Scan for the cell matching the given text and deliver its [x, y] coordinate at center. 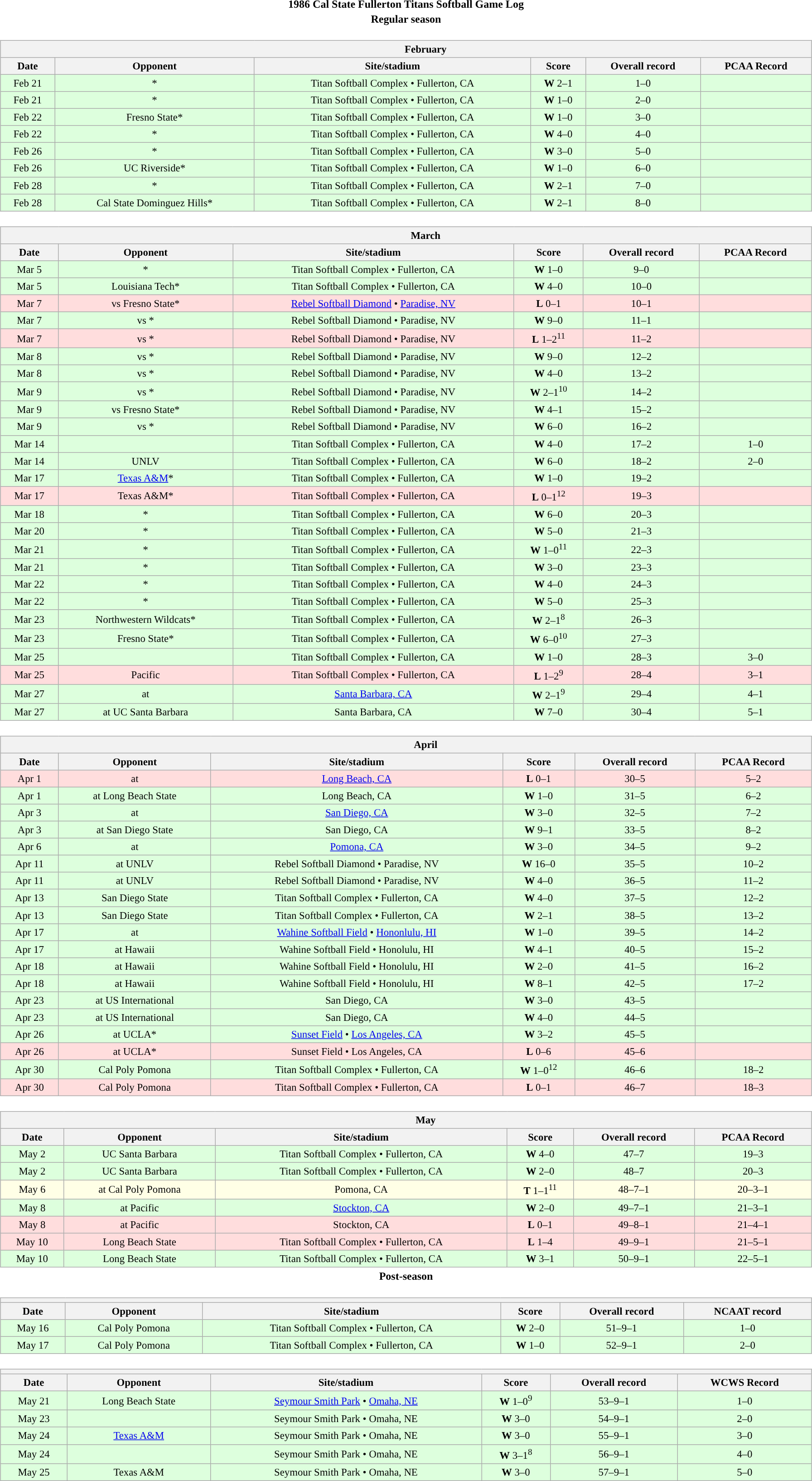
W 2–110 [548, 392]
50–9–1 [633, 1258]
March [406, 235]
February [406, 49]
28–3 [641, 657]
6–2 [754, 796]
55–9–1 [614, 1436]
L 1–211 [548, 338]
May 6 [32, 1189]
9–2 [754, 847]
42–5 [634, 983]
38–5 [634, 915]
W 2–19 [548, 694]
36–5 [634, 881]
Louisiana Tech* [146, 286]
Mar 20 [29, 531]
W 7–0 [548, 712]
39–5 [634, 932]
W 3–2 [538, 1034]
L 1–29 [548, 675]
Cal State Dominguez Hills* [155, 203]
at Long Beach State [135, 796]
46–7 [634, 1088]
44–5 [634, 1017]
5–2 [754, 779]
52–9–1 [622, 1345]
25–3 [641, 602]
May 21 [34, 1401]
4–1 [755, 694]
19–2 [641, 478]
23–3 [641, 567]
21–3–1 [753, 1208]
10–2 [754, 864]
22–5–1 [753, 1258]
W 3–1 [540, 1258]
22–3 [641, 549]
30–4 [641, 712]
W 16–0 [538, 864]
Pacific [146, 675]
6–0 [643, 168]
31–5 [634, 796]
Mar 18 [29, 514]
43–5 [634, 1000]
26–3 [641, 619]
21–5–1 [753, 1242]
35–5 [634, 864]
May [406, 1120]
T 1–111 [540, 1189]
L 1–4 [540, 1242]
10–0 [641, 286]
8–2 [754, 830]
W 1–09 [516, 1401]
53–9–1 [614, 1401]
34–5 [634, 847]
49–8–1 [633, 1224]
at San Diego State [135, 830]
April [406, 745]
UNLV [146, 461]
at UC Santa Barbara [146, 712]
54–9–1 [614, 1419]
Apr 6 [30, 847]
W 9–1 [538, 830]
28–4 [641, 675]
May 17 [33, 1345]
48–7–1 [633, 1189]
48–7 [633, 1171]
56–9–1 [614, 1454]
7–0 [643, 185]
L 0–112 [548, 496]
8–0 [643, 203]
Wahine Softball Field • Hononlulu, HI [357, 932]
18–3 [754, 1088]
46–6 [634, 1069]
9–0 [641, 269]
47–7 [633, 1154]
Northwestern Wildcats* [146, 619]
W 8–1 [538, 983]
29–4 [641, 694]
3–1 [755, 675]
W 2–18 [548, 619]
20–3–1 [753, 1189]
40–5 [634, 949]
21–3 [641, 531]
32–5 [634, 813]
49–9–1 [633, 1242]
5–1 [755, 712]
7–2 [754, 813]
W 6–010 [548, 638]
May 25 [34, 1472]
27–3 [641, 638]
45–6 [634, 1051]
UC Riverside* [155, 168]
W 1–011 [548, 549]
45–5 [634, 1034]
24–3 [641, 584]
WCWS Record [744, 1383]
33–5 [634, 830]
49–7–1 [633, 1208]
W 3–18 [516, 1454]
41–5 [634, 966]
30–5 [634, 779]
11–1 [641, 320]
37–5 [634, 898]
51–9–1 [622, 1328]
L 0–6 [538, 1051]
21–4–1 [753, 1224]
W 1–012 [538, 1069]
at Cal Poly Pomona [140, 1189]
May 23 [34, 1419]
May 16 [33, 1328]
57–9–1 [614, 1472]
10–1 [641, 303]
NCAAT record [748, 1311]
